Capture the cell that displays the provided text and extract its [X, Y] central coordinate. 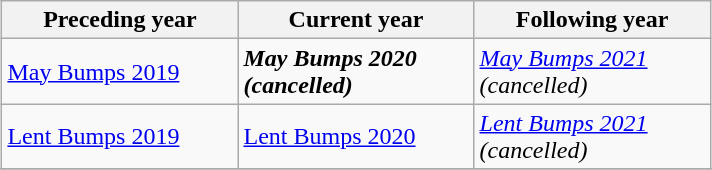
Lent Bumps 2019 [120, 136]
Lent Bumps 2021 (cancelled) [592, 136]
Following year [592, 20]
Lent Bumps 2020 [356, 136]
May Bumps 2021 (cancelled) [592, 72]
May Bumps 2020 (cancelled) [356, 72]
Current year [356, 20]
May Bumps 2019 [120, 72]
Preceding year [120, 20]
